Provide the [x, y] coordinate of the cell's center where the given text is located.  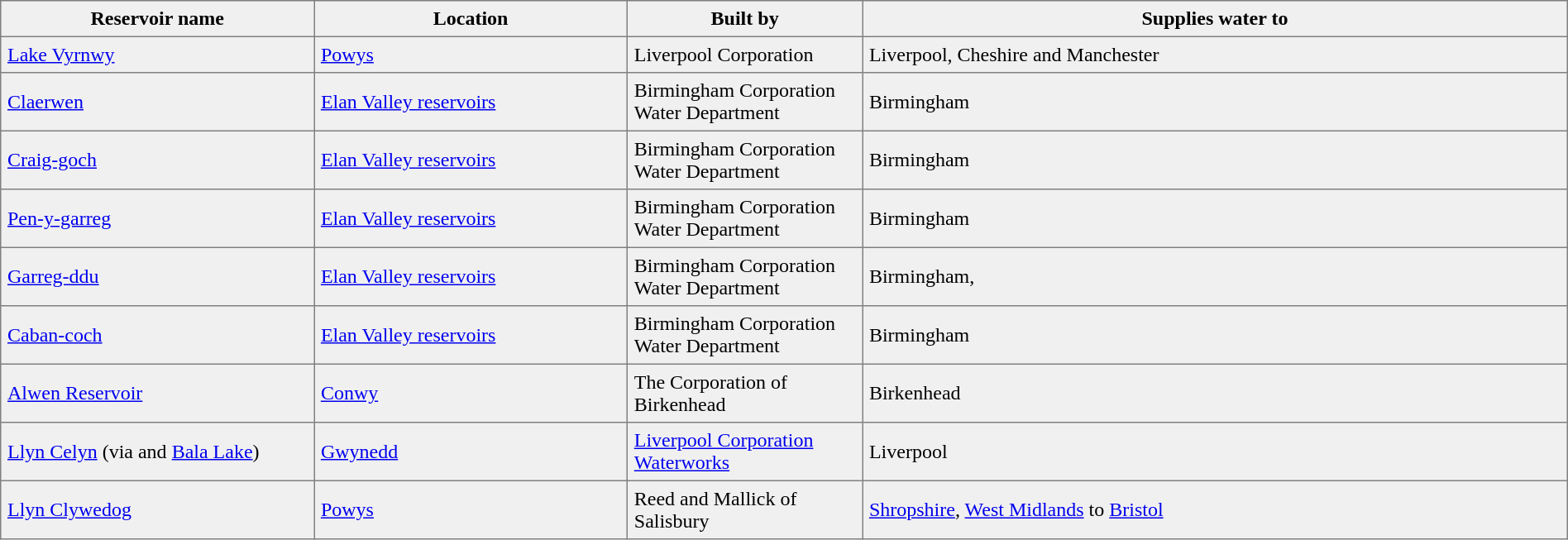
Liverpool Corporation [745, 55]
Location [471, 19]
Birmingham, [1216, 276]
Llyn Clywedog [157, 509]
Liverpool, Cheshire and Manchester [1216, 55]
Reservoir name [157, 19]
Lake Vyrnwy [157, 55]
Supplies water to [1216, 19]
Liverpool [1216, 452]
Birkenhead [1216, 393]
Caban-coch [157, 335]
Liverpool Corporation Waterworks [745, 452]
Alwen Reservoir [157, 393]
Gwynedd [471, 452]
Conwy [471, 393]
Claerwen [157, 102]
Craig-goch [157, 160]
Built by [745, 19]
Llyn Celyn (via and Bala Lake) [157, 452]
Reed and Mallick of Salisbury [745, 509]
Pen-y-garreg [157, 218]
Shropshire, West Midlands to Bristol [1216, 509]
The Corporation of Birkenhead [745, 393]
Garreg-ddu [157, 276]
